Identify which cell holds the provided text, then report its (X, Y) central coordinate. 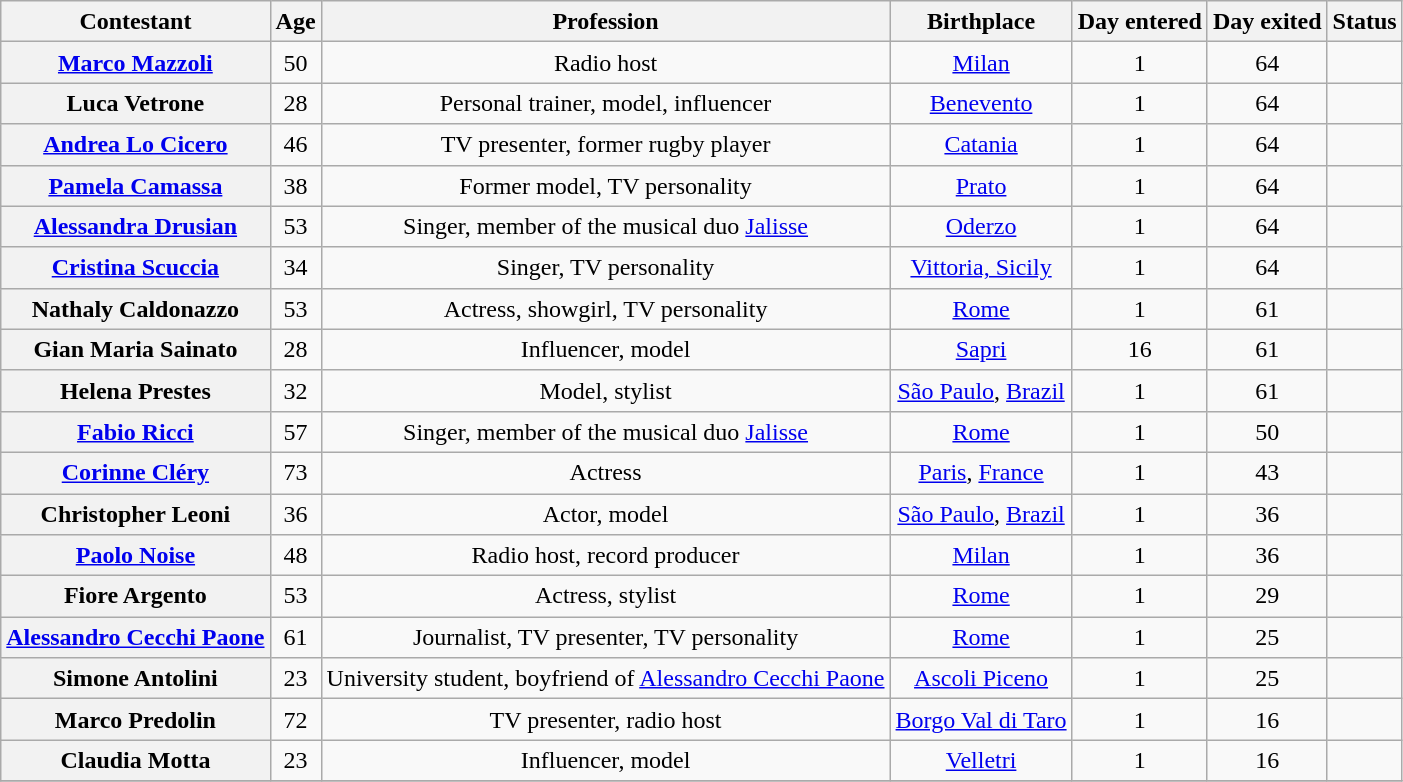
Vittoria, Sicily (981, 268)
Radio host, record producer (606, 556)
Nathaly Caldonazzo (136, 308)
Marco Predolin (136, 720)
43 (1267, 472)
Ascoli Piceno (981, 678)
Actress, stylist (606, 596)
University student, boyfriend of Alessandro Cecchi Paone (606, 678)
Claudia Motta (136, 760)
Actor, model (606, 514)
46 (296, 144)
Former model, TV personality (606, 186)
Contestant (136, 22)
Christopher Leoni (136, 514)
TV presenter, radio host (606, 720)
Helena Prestes (136, 390)
38 (296, 186)
TV presenter, former rugby player (606, 144)
72 (296, 720)
Pamela Camassa (136, 186)
Day exited (1267, 22)
Corinne Cléry (136, 472)
Radio host (606, 62)
34 (296, 268)
Singer, TV personality (606, 268)
Sapri (981, 350)
73 (296, 472)
Andrea Lo Cicero (136, 144)
Cristina Scuccia (136, 268)
Oderzo (981, 226)
Luca Vetrone (136, 104)
48 (296, 556)
Simone Antolini (136, 678)
Alessandro Cecchi Paone (136, 638)
32 (296, 390)
Paris, France (981, 472)
Alessandra Drusian (136, 226)
Fiore Argento (136, 596)
Day entered (1140, 22)
Paolo Noise (136, 556)
Birthplace (981, 22)
Profession (606, 22)
Actress, showgirl, TV personality (606, 308)
Journalist, TV presenter, TV personality (606, 638)
Personal trainer, model, influencer (606, 104)
Actress (606, 472)
Fabio Ricci (136, 432)
Model, stylist (606, 390)
Catania (981, 144)
Status (1364, 22)
Borgo Val di Taro (981, 720)
57 (296, 432)
Prato (981, 186)
Marco Mazzoli (136, 62)
Benevento (981, 104)
29 (1267, 596)
Velletri (981, 760)
Age (296, 22)
Gian Maria Sainato (136, 350)
